Capture the cell that displays the provided text and extract its [x, y] central coordinate. 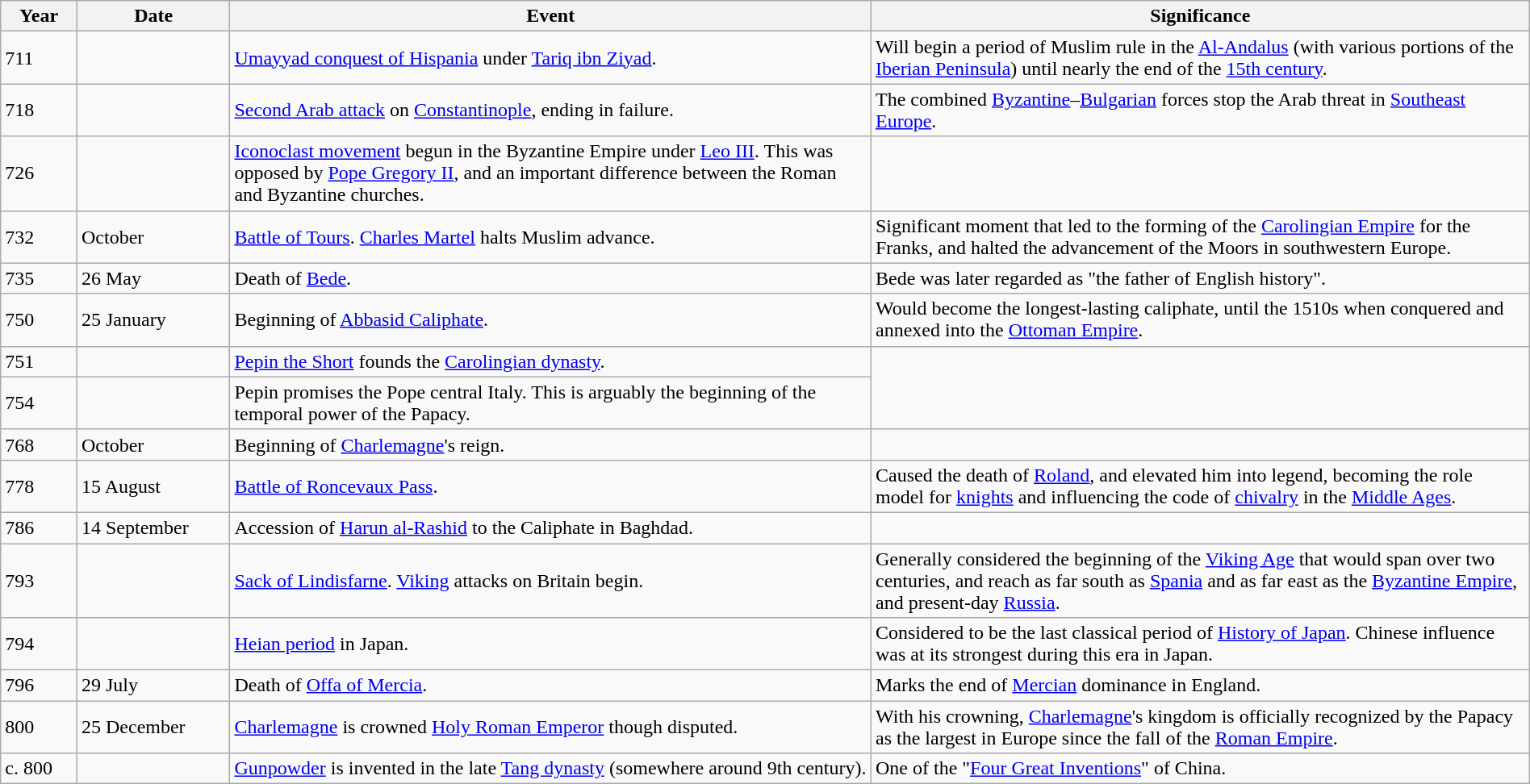
c. 800 [39, 769]
Sack of Lindisfarne. Viking attacks on Britain begin. [550, 581]
Considered to be the last classical period of History of Japan. Chinese influence was at its strongest during this era in Japan. [1200, 644]
768 [39, 444]
Beginning of Charlemagne's reign. [550, 444]
Beginning of Abbasid Caliphate. [550, 319]
754 [39, 403]
751 [39, 361]
Heian period in Japan. [550, 644]
Date [153, 16]
Gunpowder is invented in the late Tang dynasty (somewhere around 9th century). [550, 769]
15 August [153, 486]
Charlemagne is crowned Holy Roman Emperor though disputed. [550, 728]
796 [39, 686]
Umayyad conquest of Hispania under Tariq ibn Ziyad. [550, 58]
786 [39, 528]
Year [39, 16]
726 [39, 173]
Bede was later regarded as "the father of English history". [1200, 278]
Accession of Harun al-Rashid to the Caliphate in Baghdad. [550, 528]
750 [39, 319]
778 [39, 486]
The combined Byzantine–Bulgarian forces stop the Arab threat in Southeast Europe. [1200, 110]
Pepin the Short founds the Carolingian dynasty. [550, 361]
Would become the longest-lasting caliphate, until the 1510s when conquered and annexed into the Ottoman Empire. [1200, 319]
Event [550, 16]
Pepin promises the Pope central Italy. This is arguably the beginning of the temporal power of the Papacy. [550, 403]
25 January [153, 319]
Significance [1200, 16]
14 September [153, 528]
718 [39, 110]
732 [39, 237]
711 [39, 58]
26 May [153, 278]
800 [39, 728]
793 [39, 581]
Death of Bede. [550, 278]
Second Arab attack on Constantinople, ending in failure. [550, 110]
29 July [153, 686]
25 December [153, 728]
Death of Offa of Mercia. [550, 686]
794 [39, 644]
One of the "Four Great Inventions" of China. [1200, 769]
Battle of Roncevaux Pass. [550, 486]
With his crowning, Charlemagne's kingdom is officially recognized by the Papacy as the largest in Europe since the fall of the Roman Empire. [1200, 728]
Will begin a period of Muslim rule in the Al-Andalus (with various portions of the Iberian Peninsula) until nearly the end of the 15th century. [1200, 58]
Battle of Tours. Charles Martel halts Muslim advance. [550, 237]
Significant moment that led to the forming of the Carolingian Empire for the Franks, and halted the advancement of the Moors in southwestern Europe. [1200, 237]
735 [39, 278]
Marks the end of Mercian dominance in England. [1200, 686]
